Scan for the cell matching the given text and deliver its [X, Y] coordinate at center. 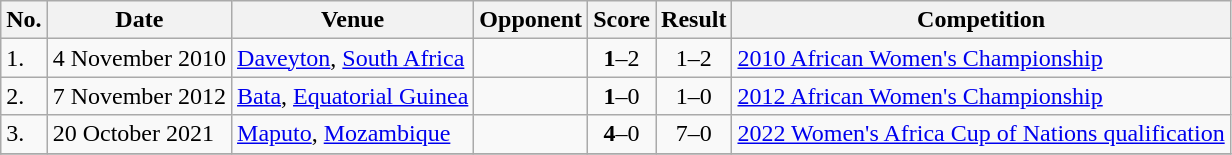
Result [694, 20]
Maputo, Mozambique [353, 134]
4 November 2010 [139, 58]
2. [24, 96]
Date [139, 20]
Score [622, 20]
3. [24, 134]
4–0 [622, 134]
Venue [353, 20]
1. [24, 58]
Bata, Equatorial Guinea [353, 96]
Competition [981, 20]
7 November 2012 [139, 96]
7–0 [694, 134]
Daveyton, South Africa [353, 58]
2012 African Women's Championship [981, 96]
20 October 2021 [139, 134]
No. [24, 20]
Opponent [531, 20]
2022 Women's Africa Cup of Nations qualification [981, 134]
2010 African Women's Championship [981, 58]
